Return the [X, Y] coordinate for the center point of the cell that contains the specified text.  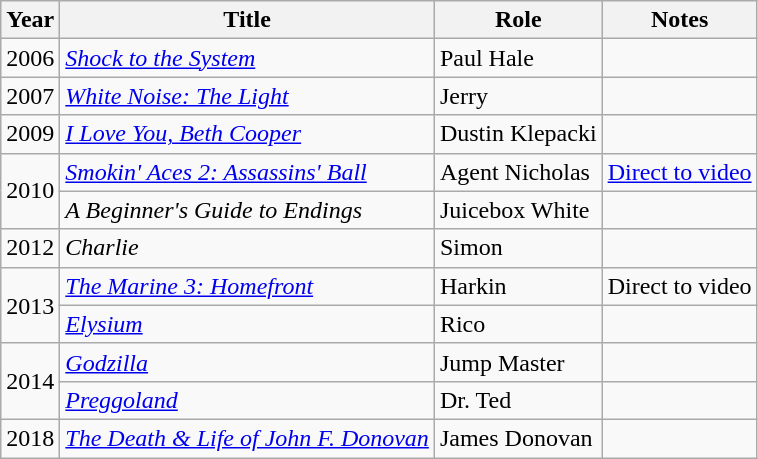
I Love You, Beth Cooper [248, 134]
2007 [30, 96]
Harkin [518, 286]
Rico [518, 324]
A Beginner's Guide to Endings [248, 210]
James Donovan [518, 438]
2010 [30, 191]
Notes [680, 20]
Simon [518, 248]
The Death & Life of John F. Donovan [248, 438]
2006 [30, 58]
White Noise: The Light [248, 96]
Juicebox White [518, 210]
Role [518, 20]
Jerry [518, 96]
2018 [30, 438]
Elysium [248, 324]
Year [30, 20]
Dr. Ted [518, 400]
2009 [30, 134]
Title [248, 20]
Smokin' Aces 2: Assassins' Ball [248, 172]
Jump Master [518, 362]
2012 [30, 248]
2014 [30, 381]
Dustin Klepacki [518, 134]
Godzilla [248, 362]
Charlie [248, 248]
Agent Nicholas [518, 172]
The Marine 3: Homefront [248, 286]
Preggoland [248, 400]
2013 [30, 305]
Shock to the System [248, 58]
Paul Hale [518, 58]
